Identify which cell holds the provided text, then report its [x, y] central coordinate. 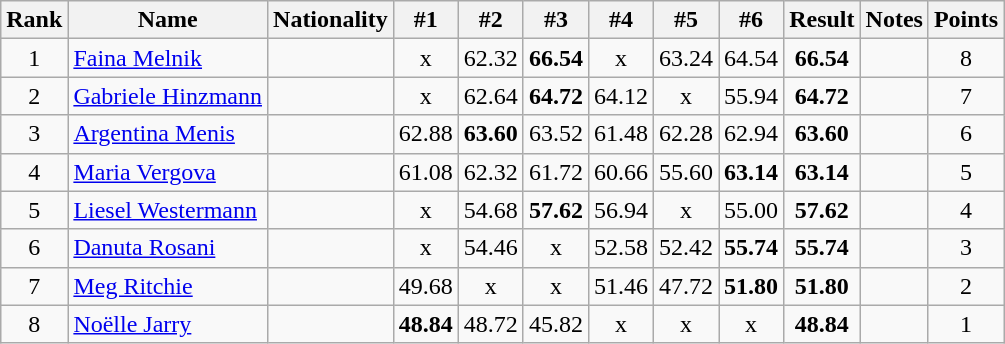
60.66 [620, 172]
61.48 [620, 134]
Maria Vergova [168, 172]
62.94 [752, 134]
45.82 [556, 324]
63.24 [686, 58]
Danuta Rosani [168, 248]
Faina Melnik [168, 58]
55.60 [686, 172]
47.72 [686, 286]
#3 [556, 20]
54.68 [490, 210]
Notes [894, 20]
63.52 [556, 134]
#5 [686, 20]
62.64 [490, 96]
48.72 [490, 324]
64.54 [752, 58]
55.94 [752, 96]
64.12 [620, 96]
Meg Ritchie [168, 286]
#4 [620, 20]
Liesel Westermann [168, 210]
56.94 [620, 210]
52.42 [686, 248]
#1 [426, 20]
61.72 [556, 172]
51.46 [620, 286]
Result [822, 20]
#2 [490, 20]
62.88 [426, 134]
Gabriele Hinzmann [168, 96]
Rank [34, 20]
Name [168, 20]
Nationality [331, 20]
55.00 [752, 210]
62.28 [686, 134]
54.46 [490, 248]
Noëlle Jarry [168, 324]
49.68 [426, 286]
Argentina Menis [168, 134]
61.08 [426, 172]
52.58 [620, 248]
#6 [752, 20]
Points [966, 20]
